Pinpoint the cell where the given text exists, returning its (X, Y) midpoint coordinate. 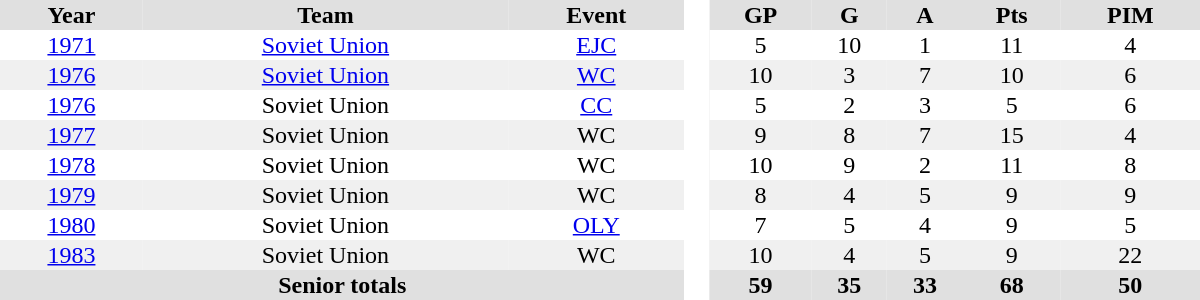
33 (925, 285)
Team (326, 15)
EJC (596, 45)
1980 (72, 225)
68 (1012, 285)
1977 (72, 135)
Event (596, 15)
59 (761, 285)
GP (761, 15)
1 (925, 45)
OLY (596, 225)
1979 (72, 195)
A (925, 15)
50 (1130, 285)
Year (72, 15)
1971 (72, 45)
PIM (1130, 15)
Pts (1012, 15)
1983 (72, 255)
Senior totals (342, 285)
G (849, 15)
15 (1012, 135)
1978 (72, 165)
CC (596, 105)
35 (849, 285)
22 (1130, 255)
